Determine the [X, Y] coordinate at the center of the cell enclosing the given text.  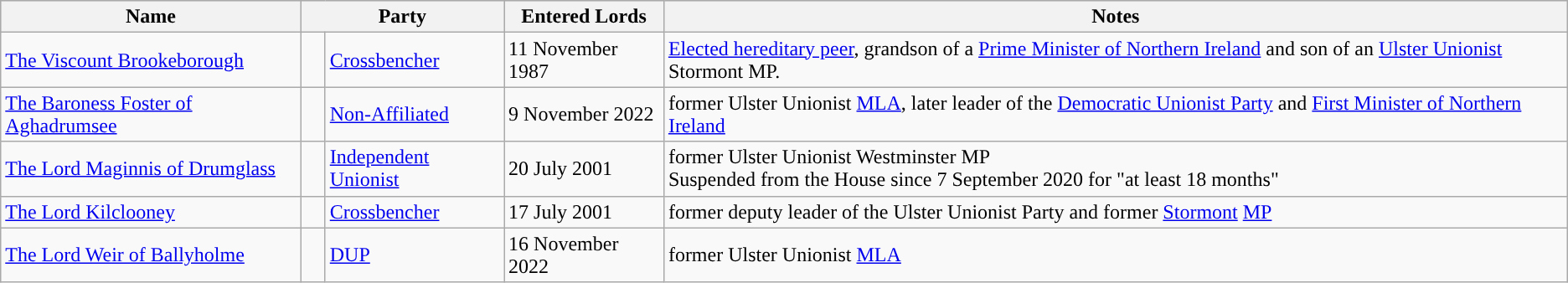
DUP [414, 255]
Elected hereditary peer, grandson of a Prime Minister of Northern Ireland and son of an Ulster Unionist Stormont MP. [1116, 60]
The Baroness Foster of Aghadrumsee [151, 114]
17 July 2001 [585, 212]
former Ulster Unionist MLA [1116, 255]
Entered Lords [585, 17]
Independent Unionist [414, 169]
11 November 1987 [585, 60]
16 November 2022 [585, 255]
Party [402, 17]
20 July 2001 [585, 169]
The Lord Kilclooney [151, 212]
Name [151, 17]
former deputy leader of the Ulster Unionist Party and former Stormont MP [1116, 212]
former Ulster Unionist MLA, later leader of the Democratic Unionist Party and First Minister of Northern Ireland [1116, 114]
Non-Affiliated [414, 114]
The Lord Maginnis of Drumglass [151, 169]
Notes [1116, 17]
The Lord Weir of Ballyholme [151, 255]
former Ulster Unionist Westminster MPSuspended from the House since 7 September 2020 for "at least 18 months" [1116, 169]
9 November 2022 [585, 114]
The Viscount Brookeborough [151, 60]
